Return the [x, y] coordinate for the center point of the cell that contains the specified text.  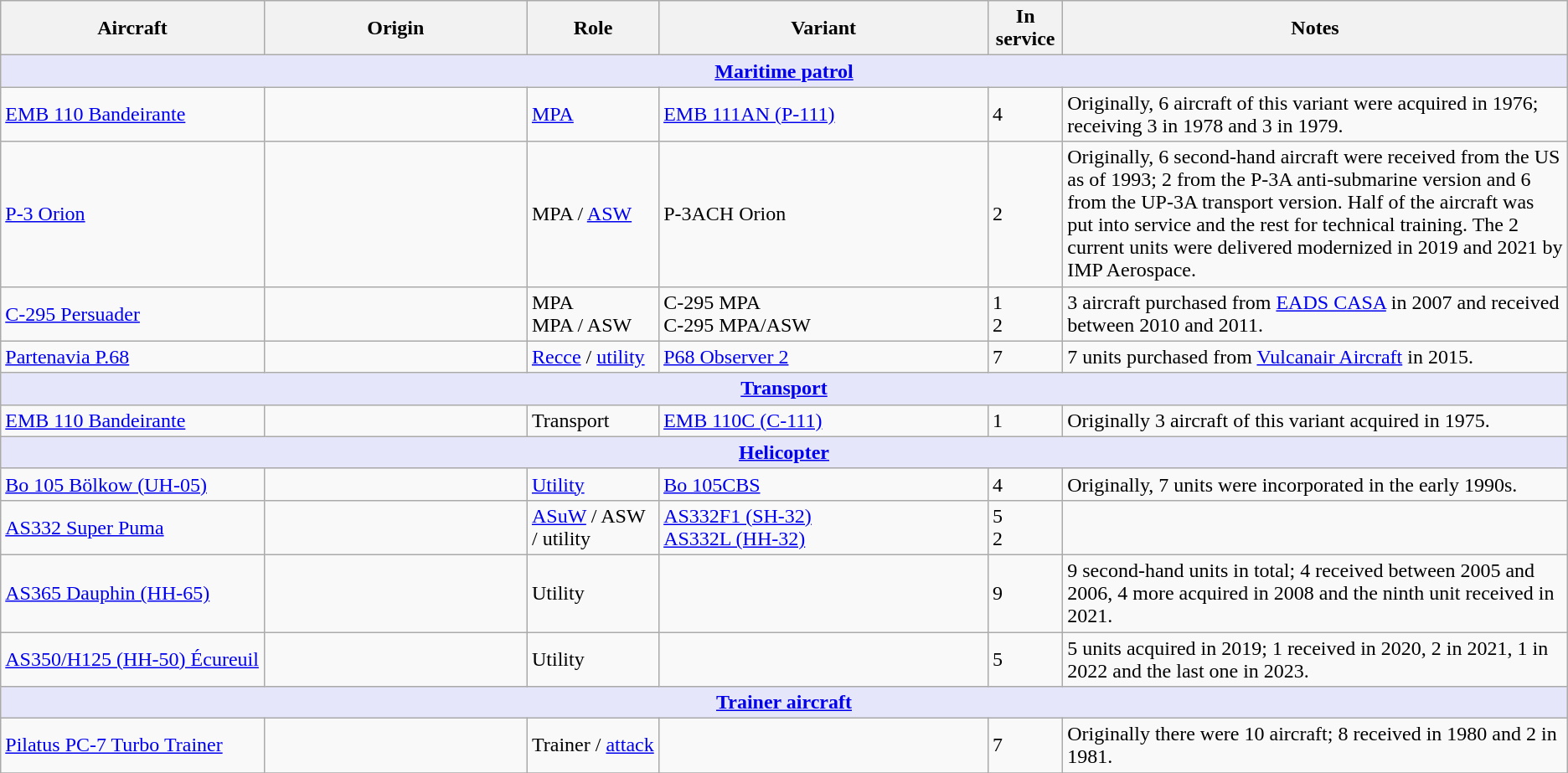
Bo 105CBS [824, 484]
P-3 Orion [132, 214]
P68 Observer 2 [824, 357]
EMB 111AN (P-111) [824, 114]
3 aircraft purchased from EADS CASA in 2007 and received between 2010 and 2011. [1315, 313]
MPA / ASW [593, 214]
AS332 Super Puma [132, 528]
5 [1025, 658]
In service [1025, 28]
Trainer aircraft [784, 703]
Pilatus PC-7 Turbo Trainer [132, 745]
9 second-hand units in total; 4 received between 2005 and 2006, 4 more acquired in 2008 and the ninth unit received in 2021. [1315, 593]
Partenavia P.68 [132, 357]
5 units acquired in 2019; 1 received in 2020, 2 in 2021, 1 in 2022 and the last one in 2023. [1315, 658]
Variant [824, 28]
Originally 3 aircraft of this variant acquired in 1975. [1315, 420]
7 units purchased from Vulcanair Aircraft in 2015. [1315, 357]
EMB 110C (C-111) [824, 420]
Recce / utility [593, 357]
Helicopter [784, 452]
AS350/H125 (HH-50) Écureuil [132, 658]
Role [593, 28]
AS365 Dauphin (HH-65) [132, 593]
2 [1025, 214]
MPAMPA / ASW [593, 313]
Notes [1315, 28]
Originally, 7 units were incorporated in the early 1990s. [1315, 484]
ASuW / ASW / utility [593, 528]
52 [1025, 528]
9 [1025, 593]
Bo 105 Bölkow (UH-05) [132, 484]
Origin [395, 28]
P-3ACH Orion [824, 214]
MPA [593, 114]
C-295 Persuader [132, 313]
1 [1025, 420]
AS332F1 (SH-32)AS332L (HH-32) [824, 528]
Originally there were 10 aircraft; 8 received in 1980 and 2 in 1981. [1315, 745]
Aircraft [132, 28]
Trainer / attack [593, 745]
Maritime patrol [784, 71]
C-295 MPAC-295 MPA/ASW [824, 313]
Originally, 6 aircraft of this variant were acquired in 1976; receiving 3 in 1978 and 3 in 1979. [1315, 114]
12 [1025, 313]
